Determine the [X, Y] coordinate at the center of the cell enclosing the given text.  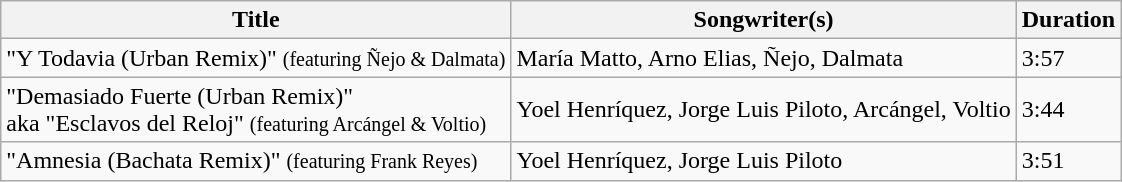
Yoel Henríquez, Jorge Luis Piloto, Arcángel, Voltio [764, 110]
Title [256, 20]
Duration [1068, 20]
"Demasiado Fuerte (Urban Remix)"aka "Esclavos del Reloj" (featuring Arcángel & Voltio) [256, 110]
3:57 [1068, 58]
Yoel Henríquez, Jorge Luis Piloto [764, 161]
"Y Todavia (Urban Remix)" (featuring Ñejo & Dalmata) [256, 58]
María Matto, Arno Elias, Ñejo, Dalmata [764, 58]
3:51 [1068, 161]
Songwriter(s) [764, 20]
3:44 [1068, 110]
"Amnesia (Bachata Remix)" (featuring Frank Reyes) [256, 161]
